Determine the (x, y) coordinate at the center of the cell enclosing the given text.  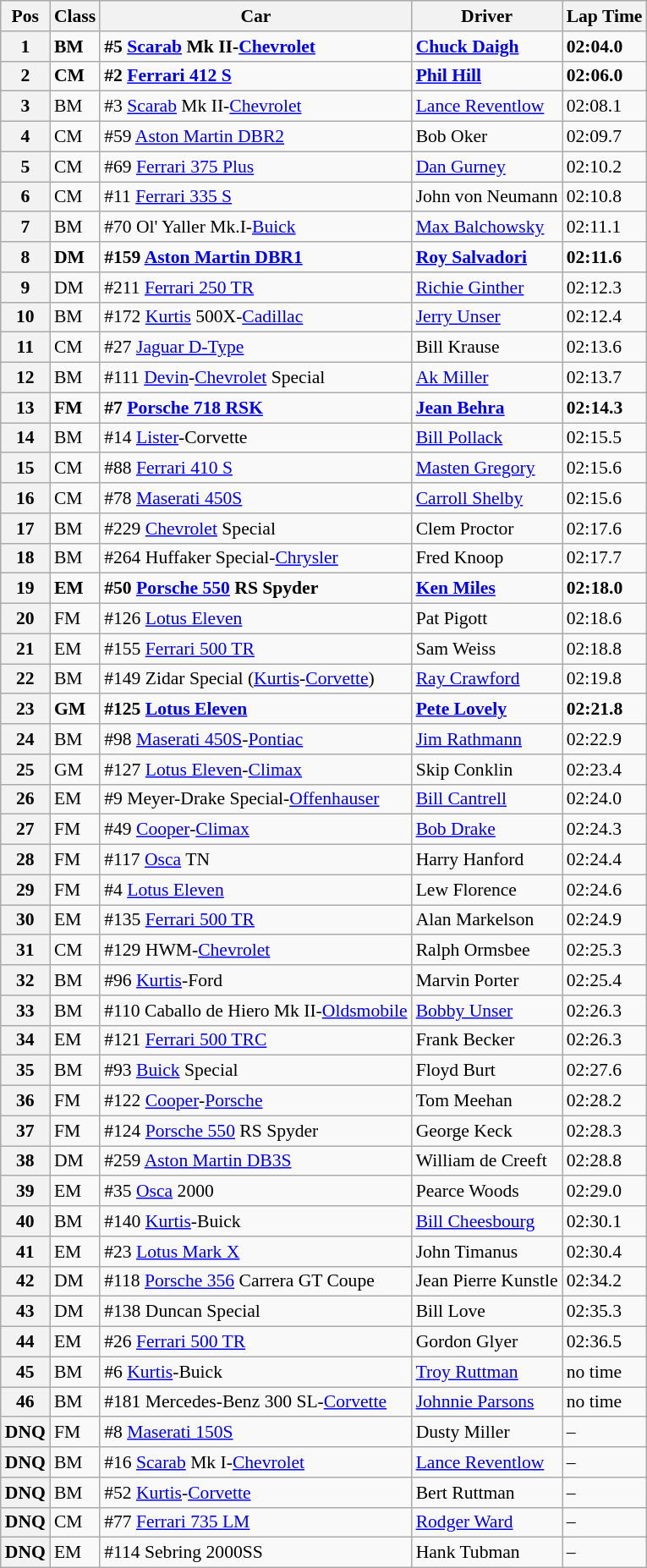
#3 Scarab Mk II-Chevrolet (255, 107)
#9 Meyer-Drake Special-Offenhauser (255, 799)
11 (25, 348)
02:34.2 (605, 1281)
William de Creeft (487, 1161)
38 (25, 1161)
02:08.1 (605, 107)
#98 Maserati 450S-Pontiac (255, 739)
1 (25, 47)
#135 Ferrari 500 TR (255, 920)
#16 Scarab Mk I-Chevrolet (255, 1462)
#259 Aston Martin DB3S (255, 1161)
02:36.5 (605, 1342)
25 (25, 770)
33 (25, 1011)
02:17.6 (605, 529)
#140 Kurtis-Buick (255, 1221)
4 (25, 137)
39 (25, 1192)
Jean Behra (487, 408)
02:30.1 (605, 1221)
41 (25, 1252)
#138 Duncan Special (255, 1312)
#23 Lotus Mark X (255, 1252)
30 (25, 920)
#211 Ferrari 250 TR (255, 288)
18 (25, 558)
#6 Kurtis-Buick (255, 1372)
24 (25, 739)
Marvin Porter (487, 980)
#35 Osca 2000 (255, 1192)
02:06.0 (605, 76)
44 (25, 1342)
Pat Pigott (487, 619)
#229 Chevrolet Special (255, 529)
Bill Pollack (487, 438)
02:29.0 (605, 1192)
02:10.8 (605, 197)
#93 Buick Special (255, 1071)
02:11.6 (605, 257)
Dan Gurney (487, 167)
Alan Markelson (487, 920)
#7 Porsche 718 RSK (255, 408)
Sam Weiss (487, 649)
Hank Tubman (487, 1553)
#52 Kurtis-Corvette (255, 1493)
36 (25, 1101)
Jean Pierre Kunstle (487, 1281)
02:21.8 (605, 710)
Ray Crawford (487, 679)
02:24.9 (605, 920)
Skip Conklin (487, 770)
#49 Cooper-Climax (255, 830)
02:17.7 (605, 558)
10 (25, 317)
#181 Mercedes-Benz 300 SL-Corvette (255, 1402)
Bill Krause (487, 348)
Harry Hanford (487, 860)
3 (25, 107)
#5 Scarab Mk II-Chevrolet (255, 47)
6 (25, 197)
#4 Lotus Eleven (255, 890)
02:25.3 (605, 951)
02:23.4 (605, 770)
02:13.6 (605, 348)
Bill Love (487, 1312)
15 (25, 469)
#155 Ferrari 500 TR (255, 649)
16 (25, 498)
02:12.4 (605, 317)
#111 Devin-Chevrolet Special (255, 378)
Lew Florence (487, 890)
#14 Lister-Corvette (255, 438)
2 (25, 76)
02:28.8 (605, 1161)
#124 Porsche 550 RS Spyder (255, 1131)
35 (25, 1071)
02:11.1 (605, 228)
34 (25, 1040)
17 (25, 529)
#118 Porsche 356 Carrera GT Coupe (255, 1281)
20 (25, 619)
02:18.0 (605, 589)
9 (25, 288)
Lap Time (605, 16)
23 (25, 710)
02:27.6 (605, 1071)
29 (25, 890)
Bill Cantrell (487, 799)
28 (25, 860)
Tom Meehan (487, 1101)
32 (25, 980)
02:24.4 (605, 860)
John von Neumann (487, 197)
8 (25, 257)
#126 Lotus Eleven (255, 619)
#149 Zidar Special (Kurtis-Corvette) (255, 679)
#88 Ferrari 410 S (255, 469)
Jim Rathmann (487, 739)
Clem Proctor (487, 529)
Pete Lovely (487, 710)
#125 Lotus Eleven (255, 710)
27 (25, 830)
Ralph Ormsbee (487, 951)
Ken Miles (487, 589)
Ak Miller (487, 378)
#78 Maserati 450S (255, 498)
#159 Aston Martin DBR1 (255, 257)
#264 Huffaker Special-Chrysler (255, 558)
#59 Aston Martin DBR2 (255, 137)
02:19.8 (605, 679)
#27 Jaguar D-Type (255, 348)
Troy Ruttman (487, 1372)
02:18.8 (605, 649)
7 (25, 228)
22 (25, 679)
George Keck (487, 1131)
Gordon Glyer (487, 1342)
#96 Kurtis-Ford (255, 980)
26 (25, 799)
37 (25, 1131)
#50 Porsche 550 RS Spyder (255, 589)
Bert Ruttman (487, 1493)
Driver (487, 16)
02:10.2 (605, 167)
Floyd Burt (487, 1071)
Rodger Ward (487, 1522)
02:04.0 (605, 47)
#127 Lotus Eleven-Climax (255, 770)
Class (74, 16)
42 (25, 1281)
02:12.3 (605, 288)
31 (25, 951)
Roy Salvadori (487, 257)
Jerry Unser (487, 317)
#26 Ferrari 500 TR (255, 1342)
46 (25, 1402)
02:25.4 (605, 980)
02:24.6 (605, 890)
12 (25, 378)
Frank Becker (487, 1040)
Bob Drake (487, 830)
19 (25, 589)
02:24.3 (605, 830)
14 (25, 438)
Fred Knoop (487, 558)
#110 Caballo de Hiero Mk II-Oldsmobile (255, 1011)
#122 Cooper-Porsche (255, 1101)
02:30.4 (605, 1252)
#69 Ferrari 375 Plus (255, 167)
Bobby Unser (487, 1011)
#121 Ferrari 500 TRC (255, 1040)
#172 Kurtis 500X-Cadillac (255, 317)
Bob Oker (487, 137)
02:18.6 (605, 619)
45 (25, 1372)
#11 Ferrari 335 S (255, 197)
02:15.5 (605, 438)
#129 HWM-Chevrolet (255, 951)
02:22.9 (605, 739)
Car (255, 16)
40 (25, 1221)
#117 Osca TN (255, 860)
#70 Ol' Yaller Mk.I-Buick (255, 228)
13 (25, 408)
#8 Maserati 150S (255, 1433)
Pearce Woods (487, 1192)
02:14.3 (605, 408)
02:09.7 (605, 137)
John Timanus (487, 1252)
Richie Ginther (487, 288)
Max Balchowsky (487, 228)
#2 Ferrari 412 S (255, 76)
#77 Ferrari 735 LM (255, 1522)
02:28.2 (605, 1101)
5 (25, 167)
Bill Cheesbourg (487, 1221)
Masten Gregory (487, 469)
43 (25, 1312)
Chuck Daigh (487, 47)
02:13.7 (605, 378)
Johnnie Parsons (487, 1402)
Pos (25, 16)
#114 Sebring 2000SS (255, 1553)
21 (25, 649)
Phil Hill (487, 76)
02:24.0 (605, 799)
Carroll Shelby (487, 498)
Dusty Miller (487, 1433)
02:35.3 (605, 1312)
02:28.3 (605, 1131)
